Determine the (x, y) coordinate at the center of the cell enclosing the given text.  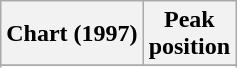
Chart (1997) (72, 34)
Peakposition (189, 34)
